From the cell containing the given text, extract its center point as (x, y) coordinate. 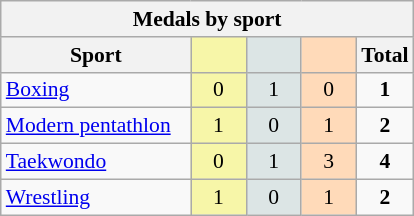
Total (384, 55)
Boxing (96, 90)
4 (384, 162)
Taekwondo (96, 162)
Medals by sport (208, 19)
Wrestling (96, 197)
Sport (96, 55)
3 (328, 162)
Modern pentathlon (96, 126)
